From the cell containing the given text, extract its center point as [x, y] coordinate. 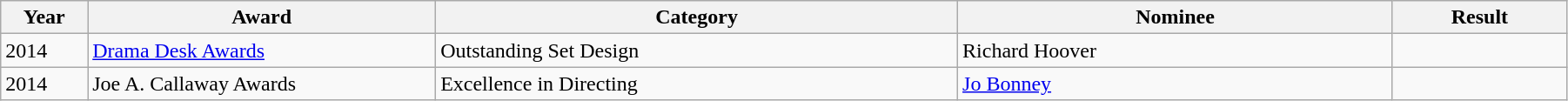
Category [697, 17]
Year [44, 17]
Outstanding Set Design [697, 50]
Nominee [1176, 17]
Jo Bonney [1176, 84]
Drama Desk Awards [262, 50]
Richard Hoover [1176, 50]
Result [1479, 17]
Excellence in Directing [697, 84]
Joe A. Callaway Awards [262, 84]
Award [262, 17]
